Output the [x, y] coordinate of the center of the cell containing the given text.  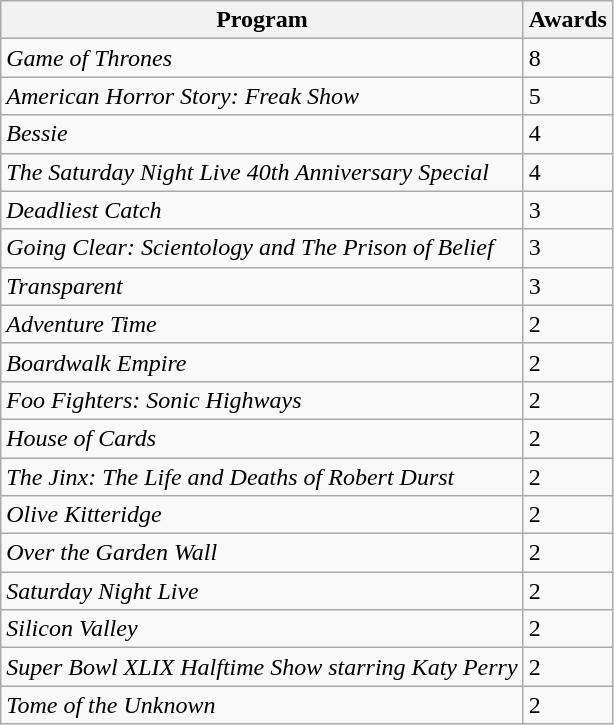
Adventure Time [262, 324]
Game of Thrones [262, 58]
Awards [568, 20]
Silicon Valley [262, 629]
Saturday Night Live [262, 591]
American Horror Story: Freak Show [262, 96]
Going Clear: Scientology and The Prison of Belief [262, 248]
The Jinx: The Life and Deaths of Robert Durst [262, 477]
8 [568, 58]
Tome of the Unknown [262, 705]
Boardwalk Empire [262, 362]
Bessie [262, 134]
House of Cards [262, 438]
Olive Kitteridge [262, 515]
Program [262, 20]
The Saturday Night Live 40th Anniversary Special [262, 172]
Deadliest Catch [262, 210]
5 [568, 96]
Over the Garden Wall [262, 553]
Foo Fighters: Sonic Highways [262, 400]
Transparent [262, 286]
Super Bowl XLIX Halftime Show starring Katy Perry [262, 667]
